From the cell containing the given text, extract its center point as [X, Y] coordinate. 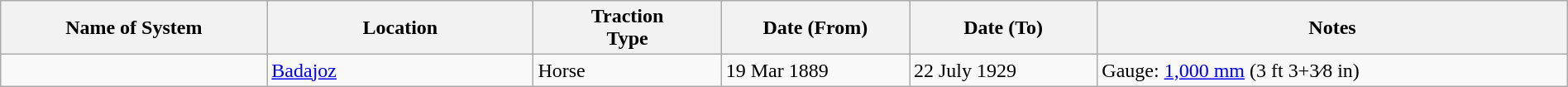
Badajoz [400, 70]
19 Mar 1889 [815, 70]
22 July 1929 [1004, 70]
Location [400, 28]
TractionType [627, 28]
Notes [1332, 28]
Date (To) [1004, 28]
Horse [627, 70]
Name of System [134, 28]
Gauge: 1,000 mm (3 ft 3+3⁄8 in) [1332, 70]
Date (From) [815, 28]
